Capture the cell that displays the provided text and extract its (x, y) central coordinate. 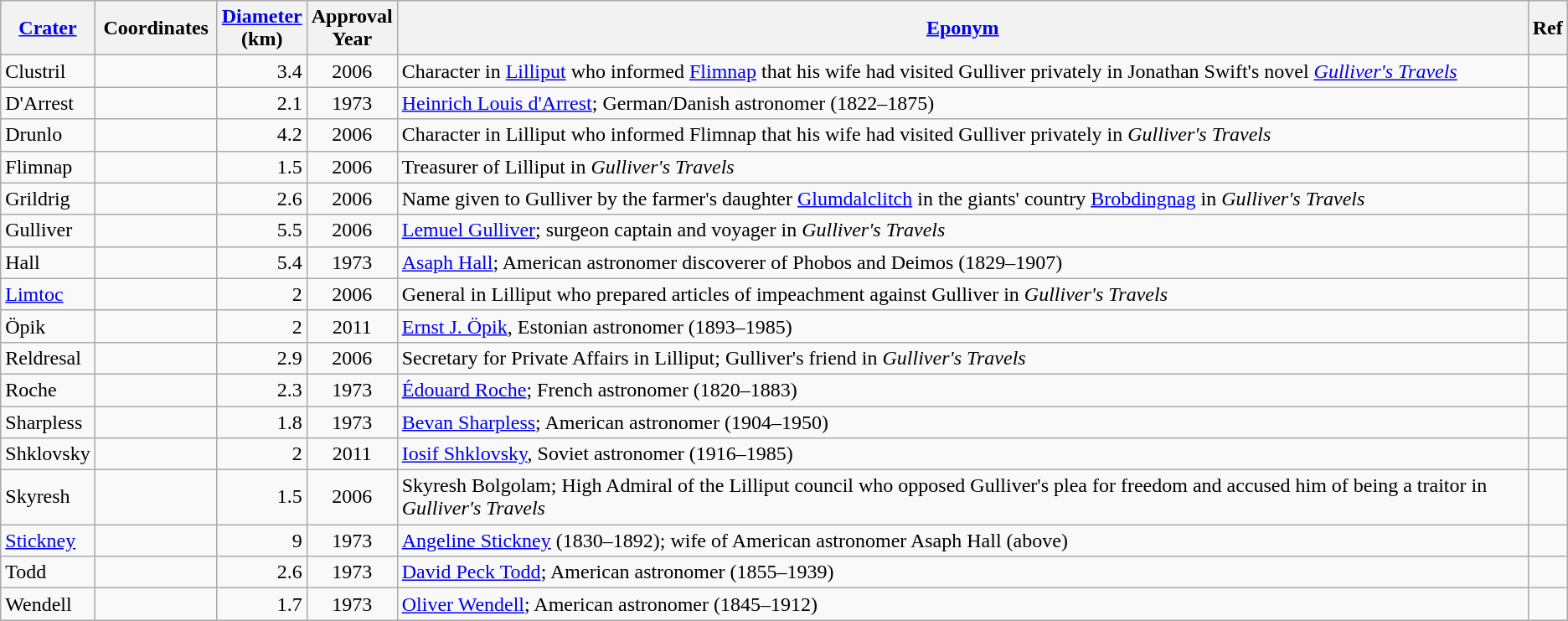
2.1 (261, 103)
Eponym (962, 28)
1.7 (261, 604)
Flimnap (48, 167)
Treasurer of Lilliput in Gulliver's Travels (962, 167)
Skyresh (48, 498)
David Peck Todd; American astronomer (1855–1939) (962, 572)
General in Lilliput who prepared articles of impeachment against Gulliver in Gulliver's Travels (962, 294)
Drunlo (48, 135)
Édouard Roche; French astronomer (1820–1883) (962, 390)
Coordinates (156, 28)
Bevan Sharpless; American astronomer (1904–1950) (962, 422)
Oliver Wendell; American astronomer (1845–1912) (962, 604)
4.2 (261, 135)
Character in Lilliput who informed Flimnap that his wife had visited Gulliver privately in Jonathan Swift's novel Gulliver's Travels (962, 71)
Öpik (48, 326)
Lemuel Gulliver; surgeon captain and voyager in Gulliver's Travels (962, 230)
Hall (48, 262)
Heinrich Louis d'Arrest; German/Danish astronomer (1822–1875) (962, 103)
5.5 (261, 230)
Angeline Stickney (1830–1892); wife of American astronomer Asaph Hall (above) (962, 541)
Clustril (48, 71)
Wendell (48, 604)
1.8 (261, 422)
Sharpless (48, 422)
2.3 (261, 390)
Name given to Gulliver by the farmer's daughter Glumdalclitch in the giants' country Brobdingnag in Gulliver's Travels (962, 199)
2.9 (261, 358)
D'Arrest (48, 103)
Character in Lilliput who informed Flimnap that his wife had visited Gulliver privately in Gulliver's Travels (962, 135)
3.4 (261, 71)
5.4 (261, 262)
Secretary for Private Affairs in Lilliput; Gulliver's friend in Gulliver's Travels (962, 358)
Diameter(km) (261, 28)
Grildrig (48, 199)
Asaph Hall; American astronomer discoverer of Phobos and Deimos (1829–1907) (962, 262)
Todd (48, 572)
Iosif Shklovsky, Soviet astronomer (1916–1985) (962, 454)
Crater (48, 28)
Stickney (48, 541)
Ernst J. Öpik, Estonian astronomer (1893–1985) (962, 326)
Shklovsky (48, 454)
Reldresal (48, 358)
Limtoc (48, 294)
ApprovalYear (352, 28)
Roche (48, 390)
9 (261, 541)
Ref (1548, 28)
Gulliver (48, 230)
